Find where the given text appears and provide that cell's center as [X, Y] coordinate. 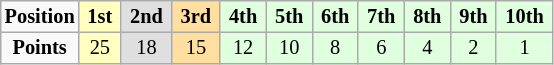
9th [473, 17]
7th [381, 17]
8th [427, 17]
2 [473, 48]
5th [289, 17]
1 [524, 48]
3rd [196, 17]
6 [381, 48]
Position [40, 17]
10th [524, 17]
2nd [146, 17]
4 [427, 48]
1st [100, 17]
8 [335, 48]
10 [289, 48]
25 [100, 48]
15 [196, 48]
6th [335, 17]
Points [40, 48]
12 [243, 48]
18 [146, 48]
4th [243, 17]
